Output the [X, Y] coordinate of the center of the cell containing the given text.  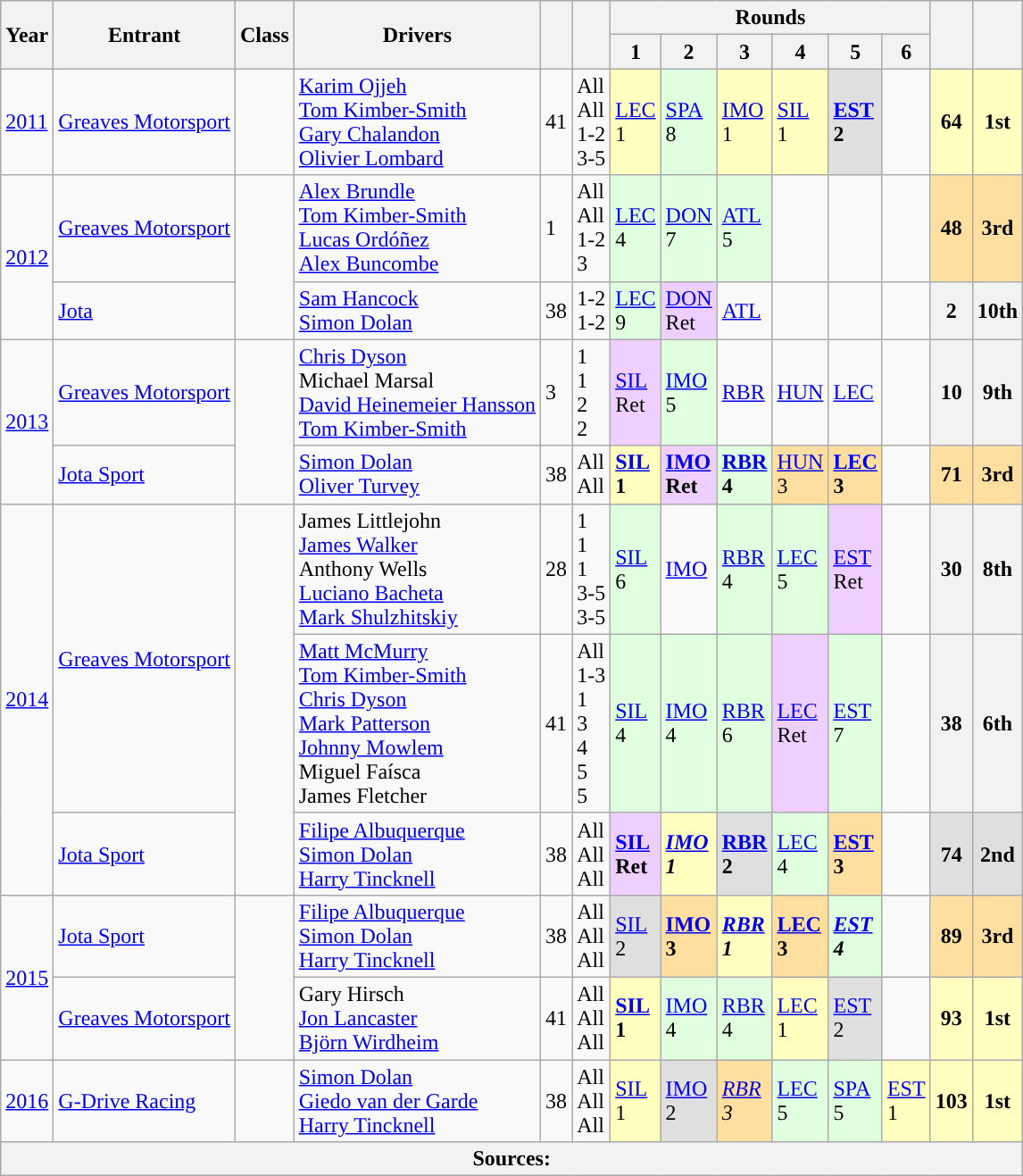
Matt McMurry Tom Kimber-Smith Chris Dyson Mark Patterson Johnny Mowlem Miguel Faísca James Fletcher [417, 723]
ATL5 [744, 229]
Rounds [770, 18]
Class [265, 35]
6 [906, 52]
Simon Dolan Giedo van der Garde Harry Tincknell [417, 1100]
6th [997, 723]
RBR1 [744, 936]
SIL2 [636, 936]
2016 [27, 1100]
IMO3 [689, 936]
48 [952, 229]
Entrant [145, 35]
74 [952, 854]
RBR6 [744, 723]
5 [855, 52]
2014 [27, 699]
89 [952, 936]
DONRet [689, 311]
2nd [997, 854]
SIL4 [636, 723]
Sources: [512, 1159]
2012 [27, 257]
All1-313455 [591, 723]
James Littlejohn James Walker Anthony Wells Luciano Bacheta Mark Shulzhitskiy [417, 569]
DON7 [689, 229]
64 [952, 121]
Karim Ojjeh Tom Kimber-Smith Gary Chalandon Olivier Lombard [417, 121]
Sam Hancock Simon Dolan [417, 311]
10 [952, 393]
Gary Hirsch Jon Lancaster Björn Wirdheim [417, 1018]
1113-53-5 [591, 569]
AllAll1-23-5 [591, 121]
IMO5 [689, 393]
Simon Dolan Oliver Turvey [417, 475]
30 [952, 569]
2011 [27, 121]
IMORet [689, 475]
71 [952, 475]
8th [997, 569]
IMO2 [689, 1100]
HUN3 [800, 475]
IMO [689, 569]
4 [800, 52]
Year [27, 35]
9th [997, 393]
AllAll1-23 [591, 229]
1-21-2 [591, 311]
LECRet [800, 723]
10th [997, 311]
SIL6 [636, 569]
RBR [744, 393]
SPA5 [855, 1100]
2015 [27, 977]
RBR2 [744, 854]
HUN [800, 393]
EST3 [855, 854]
G-Drive Racing [145, 1100]
AllAll [591, 475]
EST7 [855, 723]
103 [952, 1100]
Jota [145, 311]
Alex Brundle Tom Kimber-Smith Lucas Ordóñez Alex Buncombe [417, 229]
RBR3 [744, 1100]
LEC [855, 393]
ATL [744, 311]
1122 [591, 393]
EST1 [906, 1100]
2013 [27, 421]
LEC9 [636, 311]
SPA8 [689, 121]
93 [952, 1018]
ESTRet [855, 569]
Drivers [417, 35]
Chris Dyson Michael Marsal David Heinemeier Hansson Tom Kimber-Smith [417, 393]
EST4 [855, 936]
28 [557, 569]
